Provide the [x, y] coordinate of the cell's center where the given text is located.  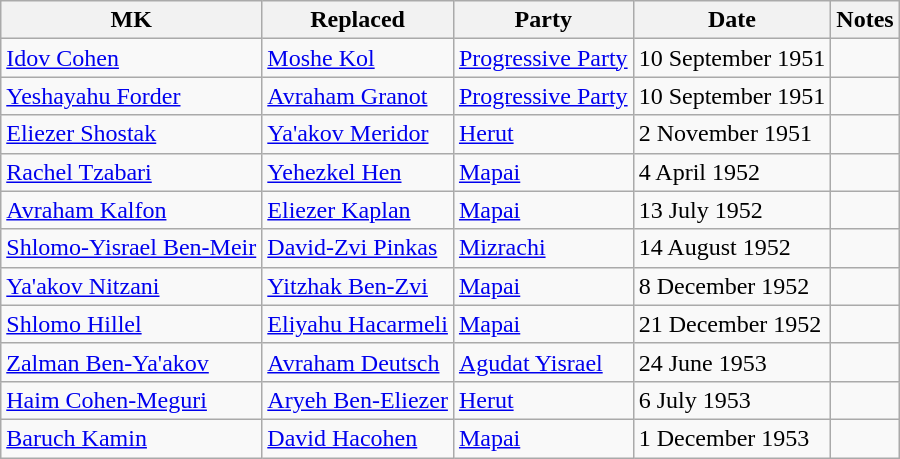
Rachel Tzabari [132, 172]
Shlomo Hillel [132, 324]
Mizrachi [543, 248]
21 December 1952 [732, 324]
Avraham Kalfon [132, 210]
2 November 1951 [732, 134]
Eliyahu Hacarmeli [358, 324]
Avraham Granot [358, 96]
David-Zvi Pinkas [358, 248]
Baruch Kamin [132, 438]
Replaced [358, 20]
Ya'akov Meridor [358, 134]
Yeshayahu Forder [132, 96]
MK [132, 20]
Yitzhak Ben-Zvi [358, 286]
Ya'akov Nitzani [132, 286]
14 August 1952 [732, 248]
Date [732, 20]
13 July 1952 [732, 210]
Avraham Deutsch [358, 362]
Agudat Yisrael [543, 362]
Haim Cohen-Meguri [132, 400]
24 June 1953 [732, 362]
Yehezkel Hen [358, 172]
Moshe Kol [358, 58]
Idov Cohen [132, 58]
Aryeh Ben-Eliezer [358, 400]
4 April 1952 [732, 172]
Eliezer Kaplan [358, 210]
Party [543, 20]
6 July 1953 [732, 400]
Zalman Ben-Ya'akov [132, 362]
Eliezer Shostak [132, 134]
David Hacohen [358, 438]
8 December 1952 [732, 286]
1 December 1953 [732, 438]
Notes [865, 20]
Shlomo-Yisrael Ben-Meir [132, 248]
